Return [x, y] of the center of cell containing provided text 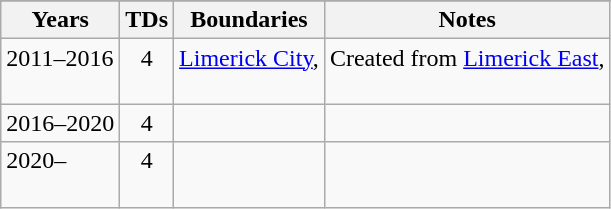
Limerick City, [250, 72]
2011–2016 [60, 72]
2020– [60, 174]
Years [60, 20]
TDs [147, 20]
Boundaries [250, 20]
Created from Limerick East, [467, 72]
2016–2020 [60, 123]
Notes [467, 20]
